Pinpoint the cell where the given text exists, returning its (x, y) midpoint coordinate. 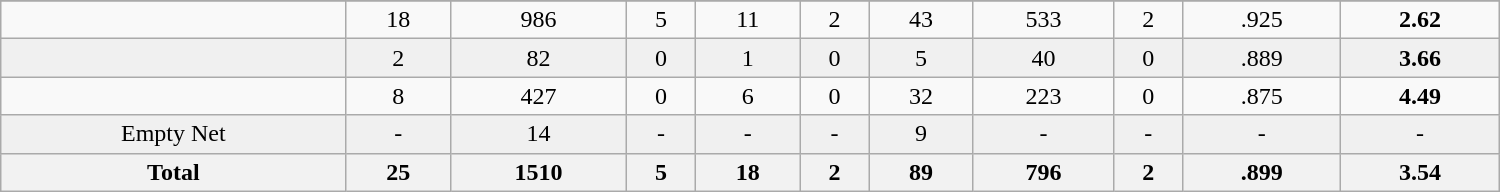
986 (538, 20)
14 (538, 134)
3.66 (1420, 58)
.889 (1262, 58)
82 (538, 58)
796 (1043, 172)
40 (1043, 58)
1 (748, 58)
Total (174, 172)
.899 (1262, 172)
43 (922, 20)
.875 (1262, 96)
.925 (1262, 20)
11 (748, 20)
427 (538, 96)
9 (922, 134)
2.62 (1420, 20)
3.54 (1420, 172)
223 (1043, 96)
4.49 (1420, 96)
Empty Net (174, 134)
6 (748, 96)
89 (922, 172)
533 (1043, 20)
32 (922, 96)
8 (398, 96)
25 (398, 172)
1510 (538, 172)
